Find where the given text appears and provide that cell's center as [X, Y] coordinate. 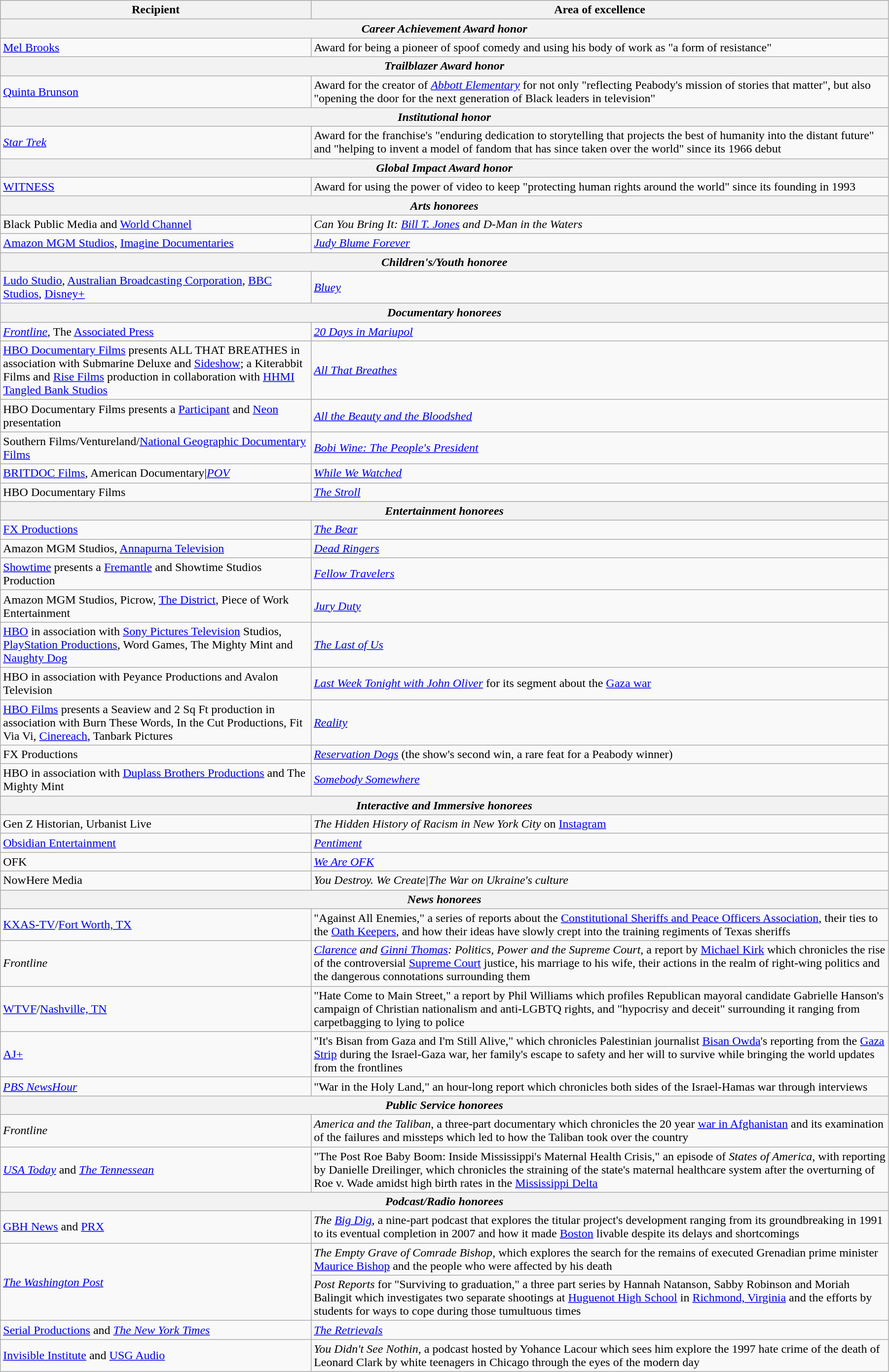
The Retrievals [600, 1330]
We Are OFK [600, 862]
Frontline, The Associated Press [156, 332]
Career Achievement Award honor [444, 29]
Showtime presents a Fremantle and Showtime Studios Production [156, 573]
BRITDOC Films, American Documentary|POV [156, 473]
Amazon MGM Studios, Imagine Documentaries [156, 243]
USA Today and The Tennessean [156, 1170]
Judy Blume Forever [600, 243]
All That Breathes [600, 370]
Quinta Brunson [156, 92]
HBO in association with Sony Pictures Television Studios, PlayStation Productions, Word Games, The Mighty Mint and Naughty Dog [156, 645]
Ludo Studio, Australian Broadcasting Corporation, BBC Studios, Disney+ [156, 287]
PBS NewsHour [156, 1086]
Entertainment honorees [444, 511]
You Destroy. We Create|The War on Ukraine's culture [600, 880]
WTVF/Nashville, TN [156, 1009]
Bluey [600, 287]
Amazon MGM Studios, Annapurna Television [156, 548]
HBO Documentary Films [156, 492]
Bobi Wine: The People's President [600, 448]
Southern Films/Ventureland/National Geographic Documentary Films [156, 448]
Invisible Institute and USG Audio [156, 1355]
Obsidian Entertainment [156, 843]
Award for being a pioneer of spoof comedy and using his body of work as "a form of resistance" [600, 47]
Gen Z Historian, Urbanist Live [156, 824]
Award for using the power of video to keep "protecting human rights around the world" since its founding in 1993 [600, 187]
Trailblazer Award honor [444, 66]
OFK [156, 862]
HBO in association with Duplass Brothers Productions and The Mighty Mint [156, 780]
Amazon MGM Studios, Picrow, The District, Piece of Work Entertainment [156, 606]
Interactive and Immersive honorees [444, 805]
HBO Documentary Films presents a Participant and Neon presentation [156, 416]
Mel Brooks [156, 47]
Star Trek [156, 142]
WITNESS [156, 187]
AJ+ [156, 1054]
The Washington Post [156, 1282]
News honorees [444, 899]
The Last of Us [600, 645]
Area of excellence [600, 10]
HBO in association with Peyance Productions and Avalon Television [156, 683]
Documentary honorees [444, 313]
Podcast/Radio honorees [444, 1202]
Last Week Tonight with John Oliver for its segment about the Gaza war [600, 683]
Fellow Travelers [600, 573]
The Stroll [600, 492]
Reservation Dogs (the show's second win, a rare feat for a Peabody winner) [600, 755]
Dead Ringers [600, 548]
While We Watched [600, 473]
Global Impact Award honor [444, 168]
Jury Duty [600, 606]
"War in the Holy Land," an hour-long report which chronicles both sides of the Israel-Hamas war through interviews [600, 1086]
20 Days in Mariupol [600, 332]
Black Public Media and World Channel [156, 224]
Arts honorees [444, 205]
Can You Bring It: Bill T. Jones and D-Man in the Waters [600, 224]
Somebody Somewhere [600, 780]
All the Beauty and the Bloodshed [600, 416]
Public Service honorees [444, 1105]
Serial Productions and The New York Times [156, 1330]
Reality [600, 723]
The Hidden History of Racism in New York City on Instagram [600, 824]
KXAS-TV/Fort Worth, TX [156, 925]
Children's/Youth honoree [444, 262]
Institutional honor [444, 117]
Pentiment [600, 843]
Recipient [156, 10]
NowHere Media [156, 880]
The Bear [600, 530]
GBH News and PRX [156, 1227]
